Search for the cell housing the specified text and yield its (X, Y) center coordinate. 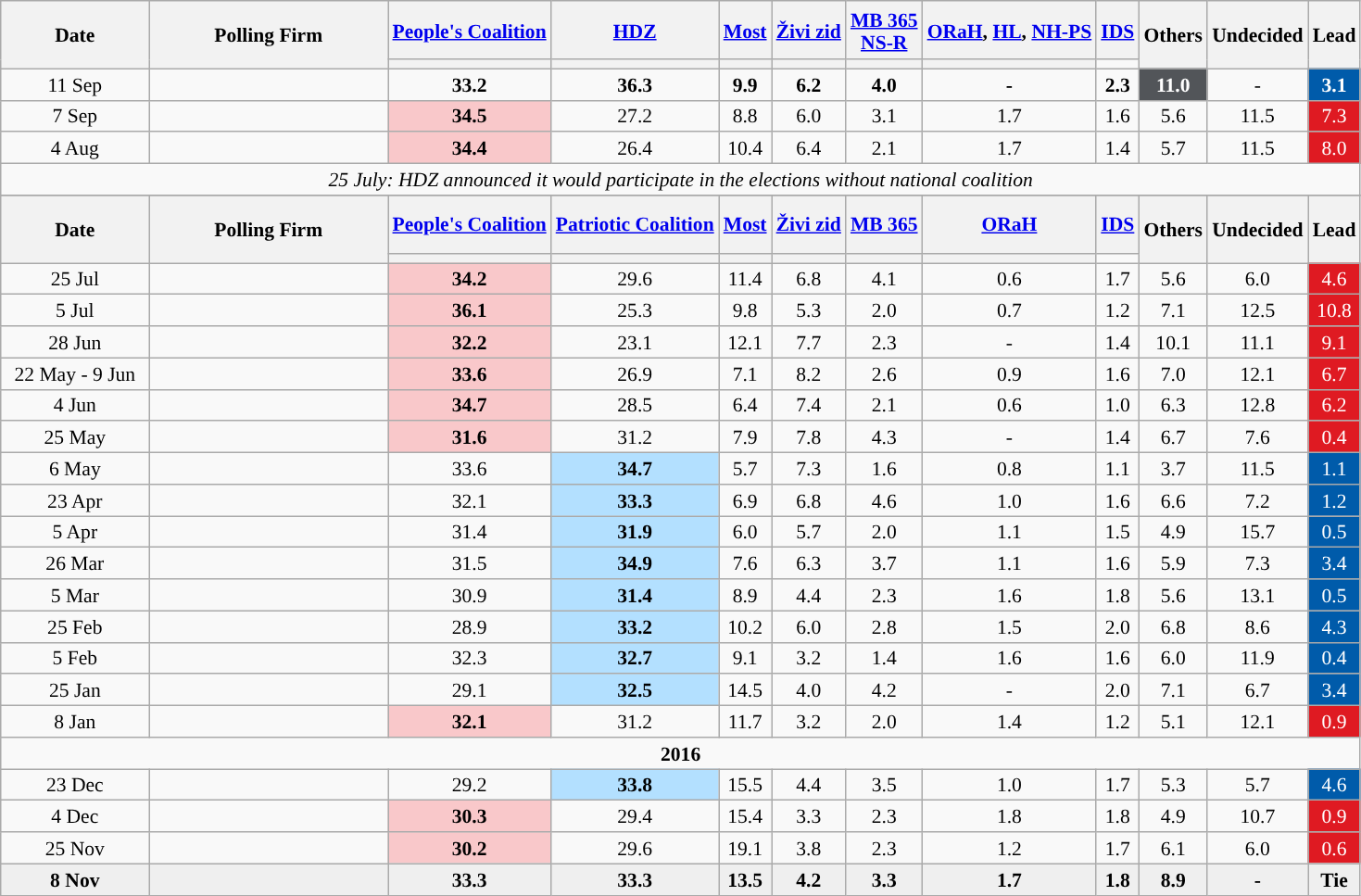
MB 365NS-R (884, 30)
29.2 (469, 785)
26 Mar (75, 563)
33.8 (636, 785)
11 Sep (75, 84)
23 Dec (75, 785)
31.9 (636, 532)
7 Sep (75, 116)
10.2 (745, 626)
8.0 (1334, 148)
25.3 (636, 310)
8.2 (809, 373)
7.8 (809, 437)
10.4 (745, 148)
11.9 (1257, 658)
8.8 (745, 116)
4 Jun (75, 405)
14.5 (745, 690)
30.2 (469, 848)
Tie (1334, 879)
34.5 (469, 116)
30.3 (469, 816)
32.3 (469, 658)
4 Dec (75, 816)
HDZ (636, 30)
25 May (75, 437)
2.6 (884, 373)
36.1 (469, 310)
12.5 (1257, 310)
7.2 (1257, 500)
11.7 (745, 722)
32.7 (636, 658)
23.1 (636, 342)
32.5 (636, 690)
0.7 (1010, 310)
4 Aug (75, 148)
13.1 (1257, 595)
2.8 (884, 626)
6.9 (745, 500)
27.2 (636, 116)
7.4 (809, 405)
4.1 (884, 279)
22 May - 9 Jun (75, 373)
6.6 (1173, 500)
3.8 (809, 848)
Patriotic Coalition (636, 224)
MB 365 (884, 224)
8.6 (1257, 626)
31.5 (469, 563)
25 Jan (75, 690)
5 Feb (75, 658)
5 Mar (75, 595)
11.1 (1257, 342)
19.1 (745, 848)
34.9 (636, 563)
25 Jul (75, 279)
7.7 (809, 342)
26.4 (636, 148)
9.8 (745, 310)
8 Jan (75, 722)
2016 (681, 753)
5 Apr (75, 532)
15.7 (1257, 532)
6 May (75, 469)
15.4 (745, 816)
26.9 (636, 373)
29.4 (636, 816)
31.6 (469, 437)
28 Jun (75, 342)
32.2 (469, 342)
15.5 (745, 785)
6.1 (1173, 848)
ORaH, HL, NH-PS (1010, 30)
7.0 (1173, 373)
34.2 (469, 279)
25 July: HDZ announced it would participate in the elections without national coalition (681, 180)
5.1 (1173, 722)
11.0 (1173, 84)
12.8 (1257, 405)
36.3 (636, 84)
25 Nov (75, 848)
3.5 (884, 785)
29.1 (469, 690)
ORaH (1010, 224)
10.8 (1334, 310)
28.9 (469, 626)
34.4 (469, 148)
28.5 (636, 405)
7.9 (745, 437)
10.7 (1257, 816)
5.9 (1173, 563)
8 Nov (75, 879)
10.1 (1173, 342)
13.5 (745, 879)
5 Jul (75, 310)
23 Apr (75, 500)
30.9 (469, 595)
25 Feb (75, 626)
11.4 (745, 279)
0.8 (1010, 469)
9.9 (745, 84)
